Find where the given text appears and provide that cell's center as [x, y] coordinate. 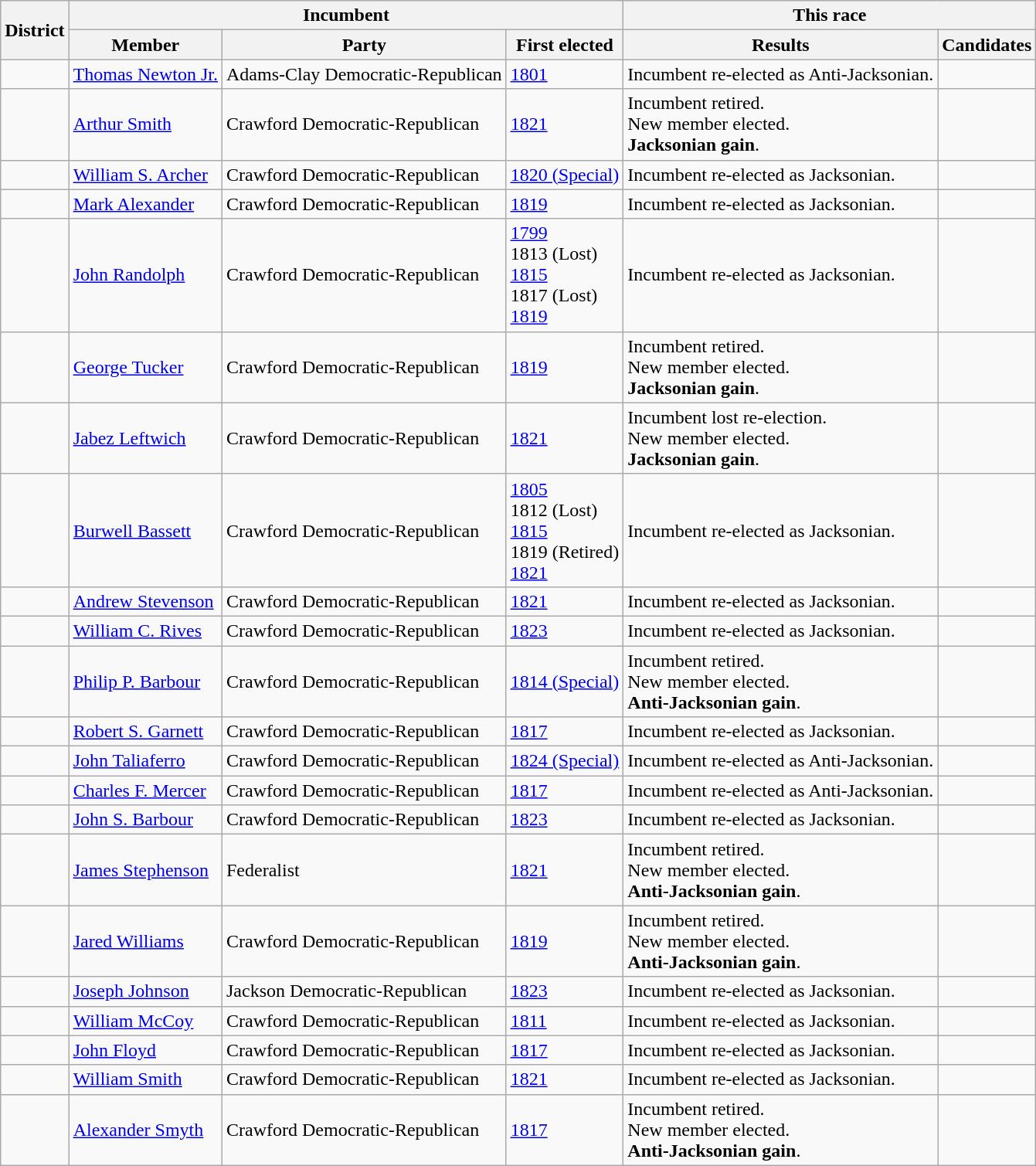
Incumbent [346, 15]
Jackson Democratic-Republican [364, 991]
District [35, 30]
Mark Alexander [145, 204]
Charles F. Mercer [145, 790]
1814 (Special) [565, 682]
John S. Barbour [145, 820]
This race [830, 15]
George Tucker [145, 367]
Federalist [364, 870]
Andrew Stevenson [145, 601]
Results [780, 45]
James Stephenson [145, 870]
Thomas Newton Jr. [145, 74]
First elected [565, 45]
John Randolph [145, 275]
Jared Williams [145, 941]
William McCoy [145, 1021]
Alexander Smyth [145, 1130]
Party [364, 45]
Member [145, 45]
Jabez Leftwich [145, 438]
William Smith [145, 1079]
1824 (Special) [565, 761]
William S. Archer [145, 175]
John Floyd [145, 1050]
John Taliaferro [145, 761]
1820 (Special) [565, 175]
Joseph Johnson [145, 991]
1801 [565, 74]
Arthur Smith [145, 124]
Robert S. Garnett [145, 732]
1811 [565, 1021]
Adams-Clay Democratic-Republican [364, 74]
Philip P. Barbour [145, 682]
Candidates [987, 45]
18051812 (Lost)18151819 (Retired)1821 [565, 530]
17991813 (Lost)18151817 (Lost)1819 [565, 275]
William C. Rives [145, 631]
Incumbent lost re-election.New member elected.Jacksonian gain. [780, 438]
Burwell Bassett [145, 530]
